Pinpoint the cell where the given text exists, returning its [x, y] midpoint coordinate. 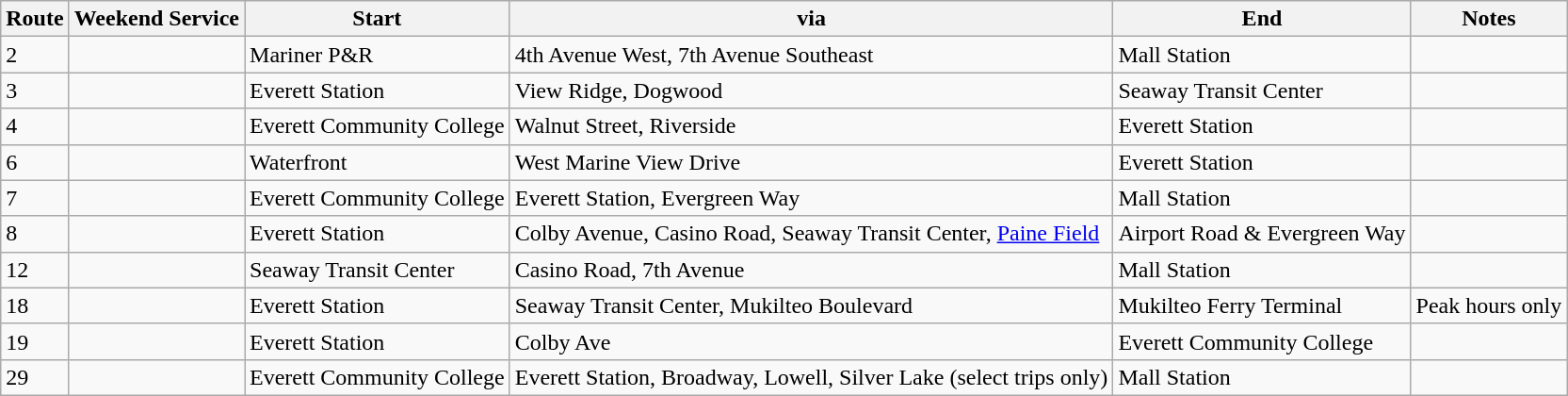
Start [378, 19]
Weekend Service [156, 19]
7 [35, 198]
End [1262, 19]
2 [35, 55]
4 [35, 126]
18 [35, 305]
4th Avenue West, 7th Avenue Southeast [812, 55]
Colby Avenue, Casino Road, Seaway Transit Center, Paine Field [812, 234]
Colby Ave [812, 341]
Airport Road & Evergreen Way [1262, 234]
Route [35, 19]
6 [35, 162]
Mukilteo Ferry Terminal [1262, 305]
Notes [1489, 19]
19 [35, 341]
29 [35, 377]
Seaway Transit Center, Mukilteo Boulevard [812, 305]
Casino Road, 7th Avenue [812, 270]
West Marine View Drive [812, 162]
Everett Station, Evergreen Way [812, 198]
Everett Station, Broadway, Lowell, Silver Lake (select trips only) [812, 377]
8 [35, 234]
View Ridge, Dogwood [812, 91]
Waterfront [378, 162]
3 [35, 91]
Mariner P&R [378, 55]
12 [35, 270]
Walnut Street, Riverside [812, 126]
via [812, 19]
Peak hours only [1489, 305]
